Output the (X, Y) coordinate of the center of the cell containing the given text.  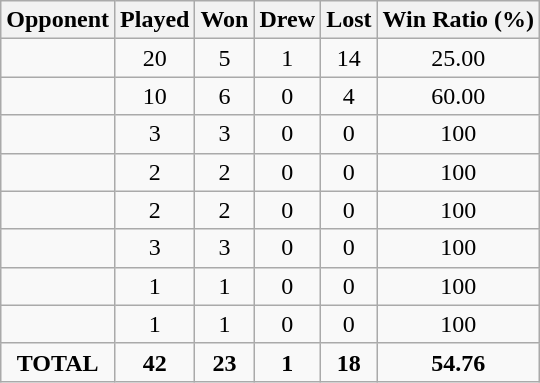
54.76 (458, 362)
10 (155, 96)
20 (155, 58)
23 (224, 362)
Played (155, 20)
18 (349, 362)
5 (224, 58)
14 (349, 58)
4 (349, 96)
25.00 (458, 58)
42 (155, 362)
Opponent (58, 20)
6 (224, 96)
TOTAL (58, 362)
60.00 (458, 96)
Win Ratio (%) (458, 20)
Lost (349, 20)
Won (224, 20)
Drew (288, 20)
